For the text-containing cell, return its midpoint in (X, Y) coordinate format. 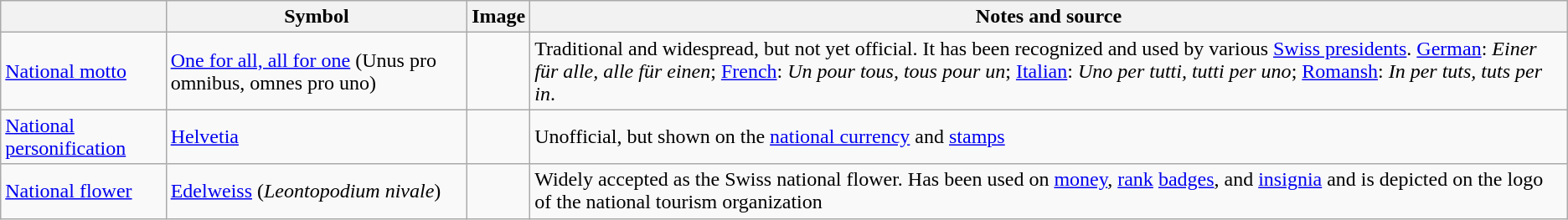
Unofficial, but shown on the national currency and stamps (1049, 137)
One for all, all for one (Unus pro omnibus, omnes pro uno) (317, 71)
Notes and source (1049, 17)
Helvetia (317, 137)
National flower (84, 191)
National personification (84, 137)
Edelweiss (Leontopodium nivale) (317, 191)
Image (499, 17)
Symbol (317, 17)
National motto (84, 71)
